For the text-containing cell, return its midpoint in [x, y] coordinate format. 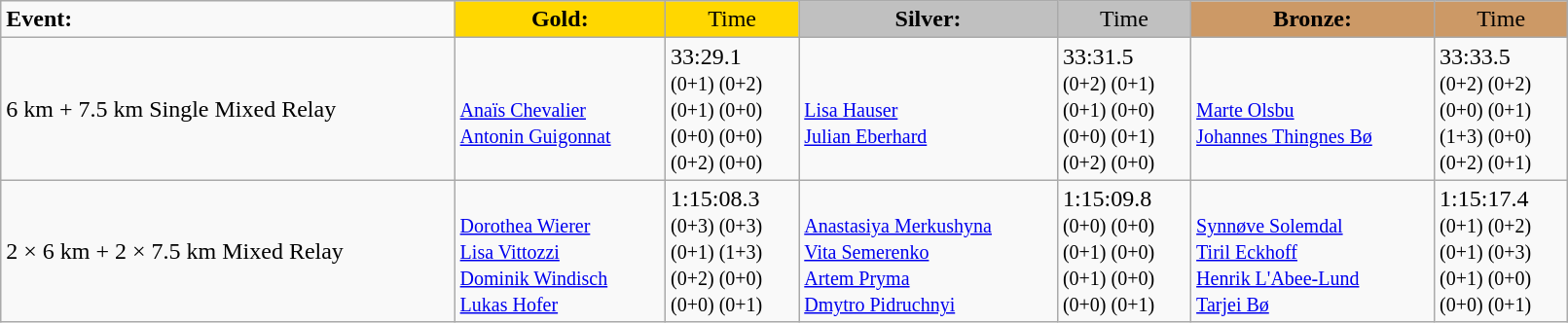
Anaïs ChevalierAntonin Guigonnat [560, 109]
Event: [228, 19]
1:15:08.3(0+3) (0+3)(0+1) (1+3)(0+2) (0+0)(0+0) (0+1) [732, 251]
1:15:09.8(0+0) (0+0)(0+1) (0+0)(0+1) (0+0)(0+0) (0+1) [1123, 251]
Marte OlsbuJohannes Thingnes Bø [1313, 109]
Silver: [929, 19]
Lisa HauserJulian Eberhard [929, 109]
2 × 6 km + 2 × 7.5 km Mixed Relay [228, 251]
Dorothea WiererLisa VittozziDominik WindischLukas Hofer [560, 251]
1:15:17.4(0+1) (0+2)(0+1) (0+3)(0+1) (0+0)(0+0) (0+1) [1501, 251]
Gold: [560, 19]
33:29.1(0+1) (0+2)(0+1) (0+0)(0+0) (0+0)(0+2) (0+0) [732, 109]
Synnøve SolemdalTiril EckhoffHenrik L'Abee-LundTarjei Bø [1313, 251]
33:31.5(0+2) (0+1)(0+1) (0+0)(0+0) (0+1)(0+2) (0+0) [1123, 109]
6 km + 7.5 km Single Mixed Relay [228, 109]
Anastasiya MerkushynaVita SemerenkoArtem PrymaDmytro Pidruchnyi [929, 251]
33:33.5(0+2) (0+2)(0+0) (0+1)(1+3) (0+0)(0+2) (0+1) [1501, 109]
Bronze: [1313, 19]
